For the text-containing cell, return its midpoint in [x, y] coordinate format. 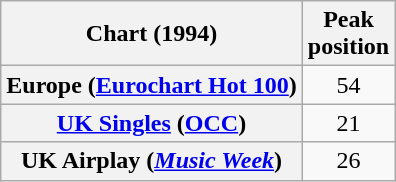
UK Singles (OCC) [152, 123]
Chart (1994) [152, 34]
26 [348, 161]
UK Airplay (Music Week) [152, 161]
21 [348, 123]
Europe (Eurochart Hot 100) [152, 85]
54 [348, 85]
Peakposition [348, 34]
